Locate the cell with the specified text and output its (x, y) center coordinate. 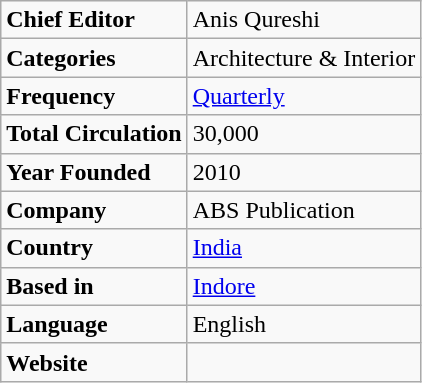
ABS Publication (304, 210)
Anis Qureshi (304, 20)
Year Founded (94, 172)
English (304, 324)
Architecture & Interior (304, 58)
Chief Editor (94, 20)
Quarterly (304, 96)
Categories (94, 58)
Total Circulation (94, 134)
Indore (304, 286)
India (304, 248)
Company (94, 210)
Website (94, 362)
2010 (304, 172)
Based in (94, 286)
Language (94, 324)
Country (94, 248)
30,000 (304, 134)
Frequency (94, 96)
